Output the (x, y) coordinate of the center of the cell containing the given text.  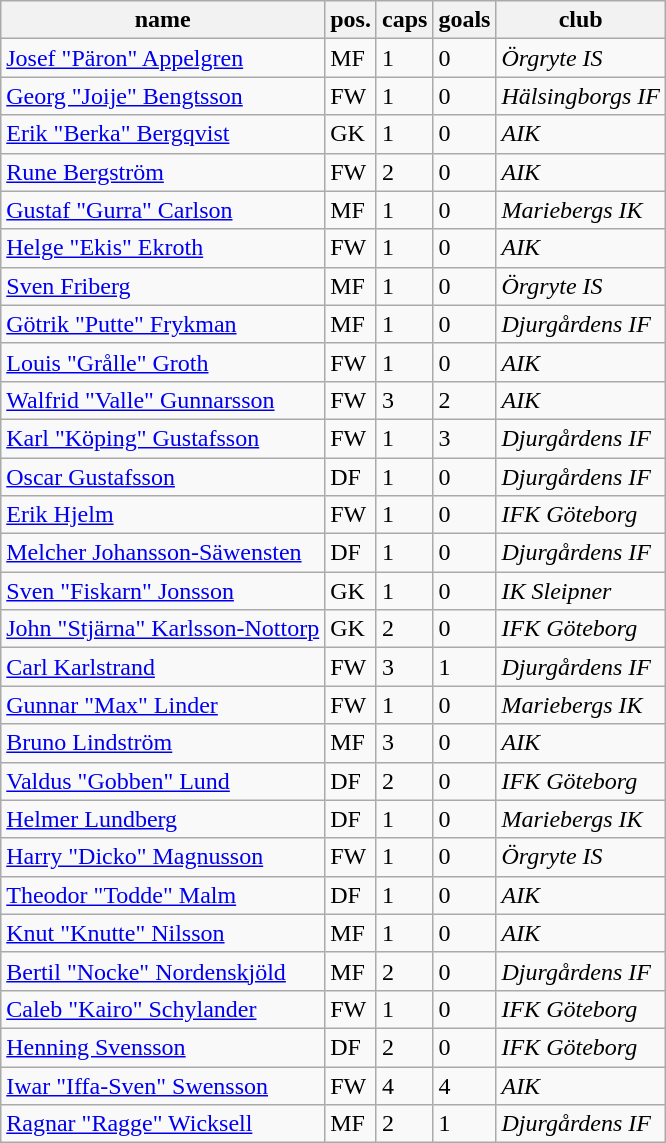
Walfrid "Valle" Gunnarsson (163, 400)
Rune Bergström (163, 172)
Ragnar "Ragge" Wicksell (163, 1124)
Henning Svensson (163, 1047)
name (163, 20)
Helmer Lundberg (163, 819)
Iwar "Iffa-Sven" Swensson (163, 1085)
Gunnar "Max" Linder (163, 705)
Harry "Dicko" Magnusson (163, 857)
Bertil "Nocke" Nordenskjöld (163, 971)
Hälsingborgs IF (581, 96)
Melcher Johansson-Säwensten (163, 553)
Carl Karlstrand (163, 667)
Helge "Ekis" Ekroth (163, 248)
club (581, 20)
caps (404, 20)
Sven Friberg (163, 286)
Oscar Gustafsson (163, 477)
Erik "Berka" Bergqvist (163, 134)
Karl "Köping" Gustafsson (163, 438)
Josef "Päron" Appelgren (163, 58)
Bruno Lindström (163, 743)
Gustaf "Gurra" Carlson (163, 210)
pos. (351, 20)
Georg "Joije" Bengtsson (163, 96)
Götrik "Putte" Frykman (163, 324)
Theodor "Todde" Malm (163, 895)
IK Sleipner (581, 591)
Erik Hjelm (163, 515)
goals (464, 20)
Valdus "Gobben" Lund (163, 781)
Sven "Fiskarn" Jonsson (163, 591)
Knut "Knutte" Nilsson (163, 933)
Louis "Grålle" Groth (163, 362)
Caleb "Kairo" Schylander (163, 1009)
John "Stjärna" Karlsson-Nottorp (163, 629)
